Find where the given text appears and provide that cell's center as [x, y] coordinate. 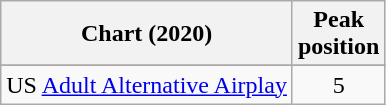
US Adult Alternative Airplay [147, 85]
5 [338, 85]
Chart (2020) [147, 34]
Peakposition [338, 34]
